For the text-containing cell, return its midpoint in (x, y) coordinate format. 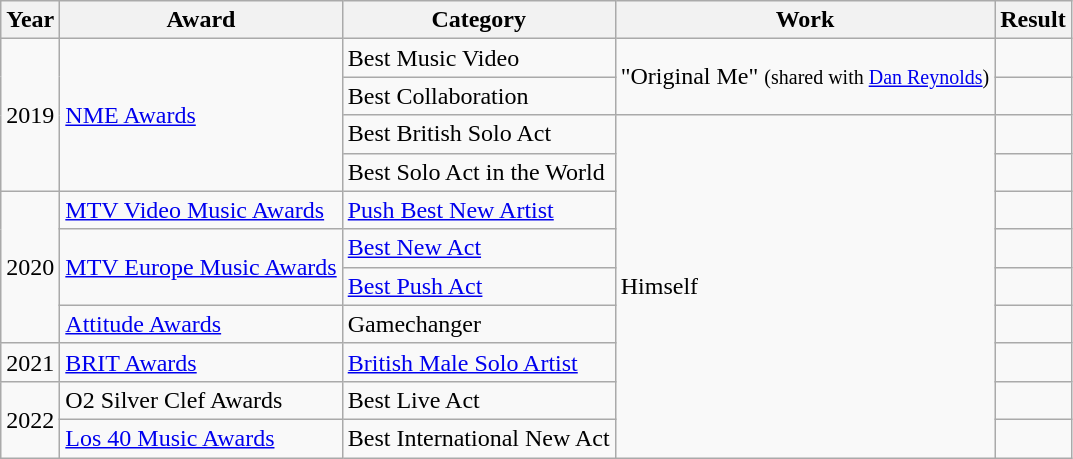
Best Collaboration (478, 96)
Result (1033, 20)
Push Best New Artist (478, 210)
Best Solo Act in the World (478, 172)
Award (201, 20)
Best British Solo Act (478, 134)
Work (805, 20)
O2 Silver Clef Awards (201, 400)
Category (478, 20)
2022 (30, 419)
2020 (30, 267)
Los 40 Music Awards (201, 438)
Best New Act (478, 248)
MTV Video Music Awards (201, 210)
Best Push Act (478, 286)
Year (30, 20)
Attitude Awards (201, 324)
MTV Europe Music Awards (201, 267)
Best Music Video (478, 58)
BRIT Awards (201, 362)
British Male Solo Artist (478, 362)
2019 (30, 115)
NME Awards (201, 115)
Best International New Act (478, 438)
Gamechanger (478, 324)
Himself (805, 286)
Best Live Act (478, 400)
2021 (30, 362)
"Original Me" (shared with Dan Reynolds) (805, 77)
